Detect which cell encompasses the target text, then output its (X, Y) center coordinate. 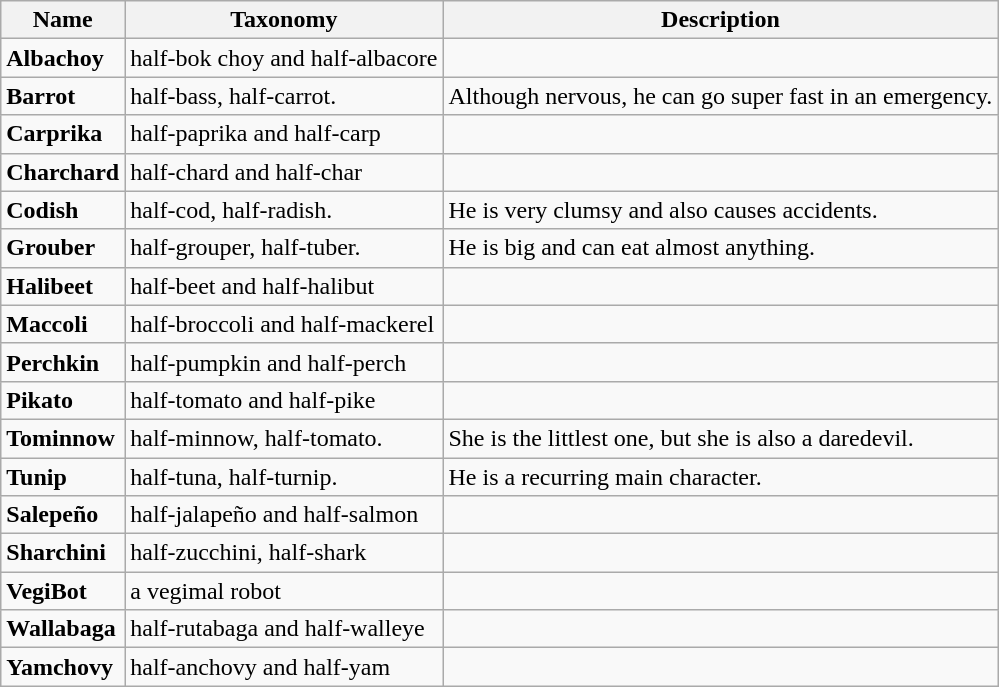
half-tomato and half-pike (284, 400)
half-anchovy and half-yam (284, 667)
He is a recurring main character. (720, 477)
half-cod, half-radish. (284, 210)
half-tuna, half-turnip. (284, 477)
Codish (63, 210)
She is the littlest one, but she is also a daredevil. (720, 438)
Pikato (63, 400)
half-minnow, half-tomato. (284, 438)
Tunip (63, 477)
half-beet and half-halibut (284, 286)
half-broccoli and half-mackerel (284, 324)
He is very clumsy and also causes accidents. (720, 210)
Albachoy (63, 58)
half-bok choy and half-albacore (284, 58)
Yamchovy (63, 667)
Barrot (63, 96)
half-paprika and half-carp (284, 134)
half-pumpkin and half-perch (284, 362)
half-chard and half-char (284, 172)
Sharchini (63, 553)
half-bass, half-carrot. (284, 96)
Salepeño (63, 515)
Taxonomy (284, 20)
Grouber (63, 248)
VegiBot (63, 591)
Maccoli (63, 324)
Tominnow (63, 438)
Halibeet (63, 286)
half-grouper, half-tuber. (284, 248)
Perchkin (63, 362)
half-zucchini, half-shark (284, 553)
Wallabaga (63, 629)
He is big and can eat almost anything. (720, 248)
a vegimal robot (284, 591)
Charchard (63, 172)
Although nervous, he can go super fast in an emergency. (720, 96)
Carprika (63, 134)
Name (63, 20)
half-rutabaga and half-walleye (284, 629)
half-jalapeño and half-salmon (284, 515)
Description (720, 20)
